For the text-containing cell, return its midpoint in [X, Y] coordinate format. 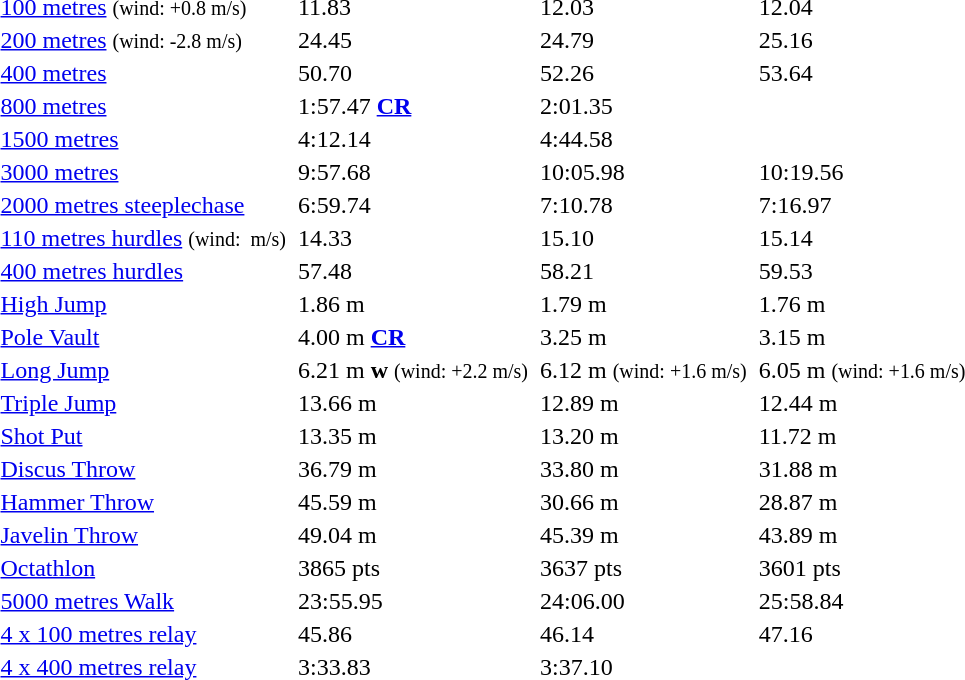
10:05.98 [644, 172]
3865 pts [412, 568]
49.04 m [412, 535]
50.70 [412, 73]
1.86 m [412, 304]
45.86 [412, 634]
4.00 m CR [412, 337]
57.48 [412, 271]
13.66 m [412, 403]
33.80 m [644, 469]
6.21 m w (wind: +2.2 m/s) [412, 370]
12.89 m [644, 403]
6:59.74 [412, 205]
15.10 [644, 238]
7:10.78 [644, 205]
14.33 [412, 238]
13.20 m [644, 436]
46.14 [644, 634]
1:57.47 CR [412, 106]
23:55.95 [412, 601]
24:06.00 [644, 601]
36.79 m [412, 469]
58.21 [644, 271]
6.12 m (wind: +1.6 m/s) [644, 370]
9:57.68 [412, 172]
30.66 m [644, 502]
1.79 m [644, 304]
24.79 [644, 40]
4:44.58 [644, 139]
4:12.14 [412, 139]
3.25 m [644, 337]
45.39 m [644, 535]
52.26 [644, 73]
3637 pts [644, 568]
13.35 m [412, 436]
24.45 [412, 40]
2:01.35 [644, 106]
45.59 m [412, 502]
